Provide the [x, y] coordinate of the cell's center where the given text is located.  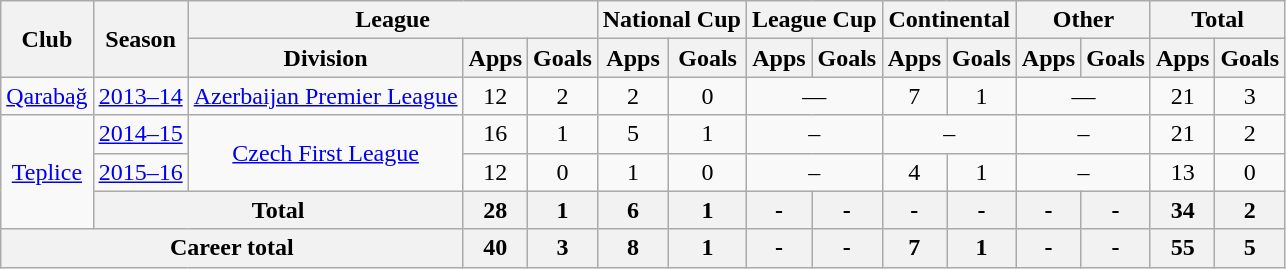
13 [1182, 172]
2014–15 [140, 134]
6 [633, 210]
League [392, 20]
2013–14 [140, 96]
Division [326, 58]
2015–16 [140, 172]
Club [47, 39]
16 [495, 134]
National Cup [672, 20]
Azerbaijan Premier League [326, 96]
Teplice [47, 172]
Career total [232, 248]
Qarabağ [47, 96]
Continental [949, 20]
55 [1182, 248]
28 [495, 210]
Season [140, 39]
Other [1083, 20]
40 [495, 248]
Czech First League [326, 153]
4 [914, 172]
8 [633, 248]
League Cup [814, 20]
34 [1182, 210]
